Return (X, Y) of the center of cell containing provided text 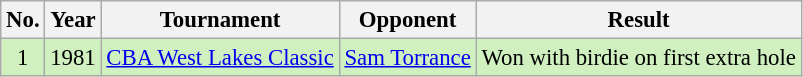
Result (638, 20)
Tournament (220, 20)
Sam Torrance (408, 58)
Year (73, 20)
No. (23, 20)
1 (23, 58)
CBA West Lakes Classic (220, 58)
Opponent (408, 20)
1981 (73, 58)
Won with birdie on first extra hole (638, 58)
